From the cell containing the given text, extract its center point as (X, Y) coordinate. 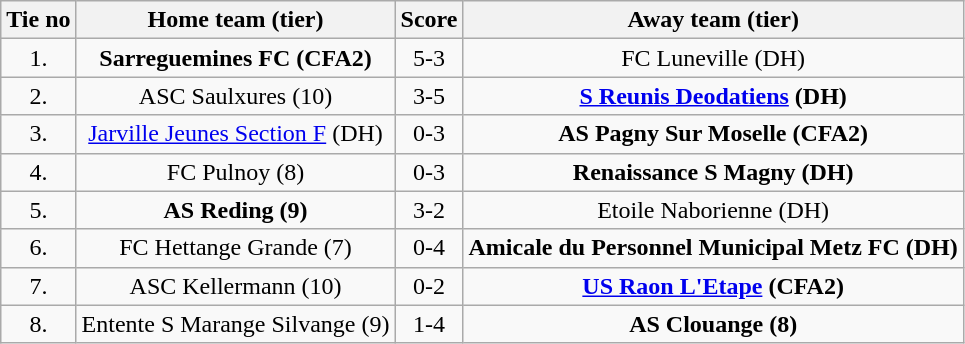
1. (38, 58)
Amicale du Personnel Municipal Metz FC (DH) (713, 248)
Away team (tier) (713, 20)
AS Clouange (8) (713, 324)
Etoile Naborienne (DH) (713, 210)
7. (38, 286)
S Reunis Deodatiens (DH) (713, 96)
AS Pagny Sur Moselle (CFA2) (713, 134)
Entente S Marange Silvange (9) (236, 324)
FC Luneville (DH) (713, 58)
AS Reding (9) (236, 210)
FC Hettange Grande (7) (236, 248)
3. (38, 134)
US Raon L'Etape (CFA2) (713, 286)
8. (38, 324)
FC Pulnoy (8) (236, 172)
5. (38, 210)
1-4 (429, 324)
Score (429, 20)
4. (38, 172)
0-4 (429, 248)
6. (38, 248)
3-5 (429, 96)
0-2 (429, 286)
Home team (tier) (236, 20)
5-3 (429, 58)
ASC Saulxures (10) (236, 96)
Renaissance S Magny (DH) (713, 172)
ASC Kellermann (10) (236, 286)
2. (38, 96)
Sarreguemines FC (CFA2) (236, 58)
Jarville Jeunes Section F (DH) (236, 134)
Tie no (38, 20)
3-2 (429, 210)
